Output the (X, Y) coordinate of the center of the cell containing the given text.  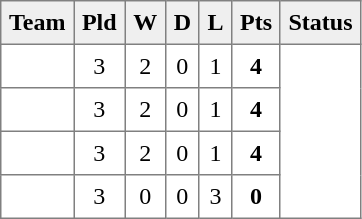
D (182, 23)
W (145, 23)
Pts (256, 23)
Pld (100, 23)
Team (38, 23)
L (216, 23)
Status (320, 23)
